Identify which cell holds the provided text, then report its [x, y] central coordinate. 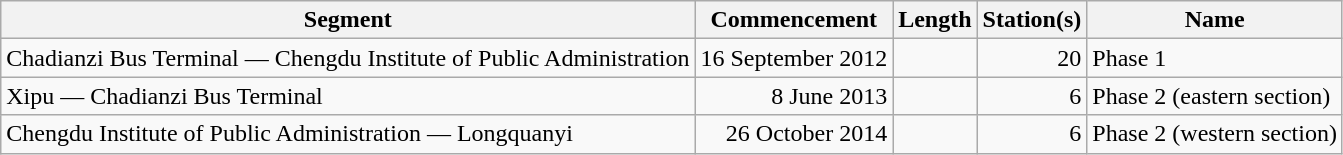
Station(s) [1032, 20]
Name [1215, 20]
8 June 2013 [794, 96]
Xipu — Chadianzi Bus Terminal [348, 96]
20 [1032, 58]
Phase 2 (eastern section) [1215, 96]
Phase 2 (western section) [1215, 134]
Commencement [794, 20]
26 October 2014 [794, 134]
Chadianzi Bus Terminal — Chengdu Institute of Public Administration [348, 58]
Segment [348, 20]
Length [935, 20]
Chengdu Institute of Public Administration — Longquanyi [348, 134]
16 September 2012 [794, 58]
Phase 1 [1215, 58]
